From the cell containing the given text, extract its center point as [X, Y] coordinate. 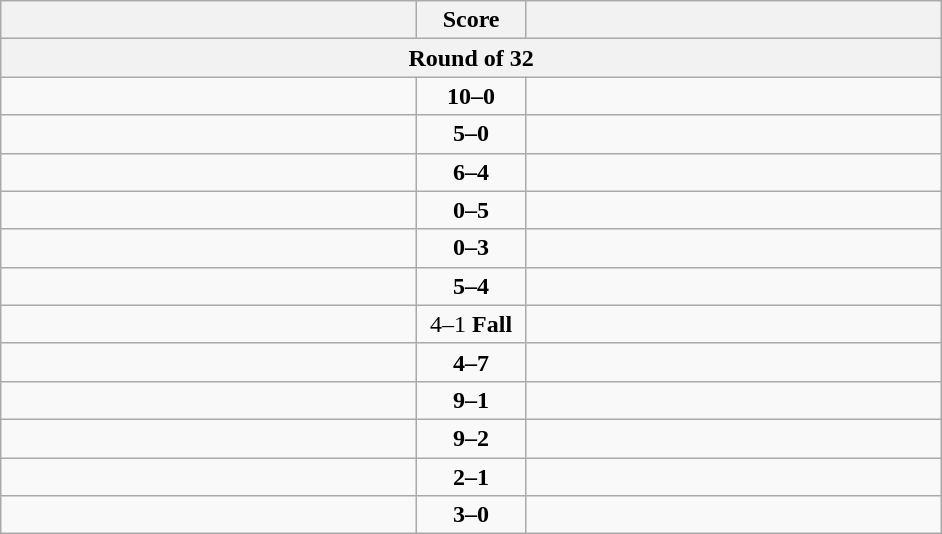
9–1 [472, 400]
9–2 [472, 438]
4–7 [472, 362]
3–0 [472, 515]
0–3 [472, 248]
6–4 [472, 172]
10–0 [472, 96]
0–5 [472, 210]
5–4 [472, 286]
2–1 [472, 477]
Round of 32 [472, 58]
Score [472, 20]
5–0 [472, 134]
4–1 Fall [472, 324]
